Detect which cell encompasses the target text, then output its (X, Y) center coordinate. 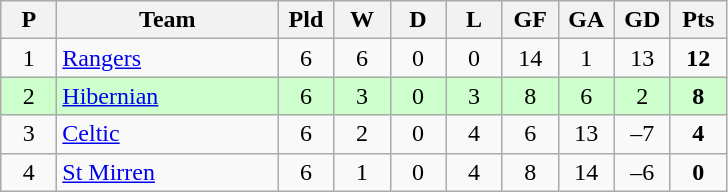
–7 (642, 134)
–6 (642, 172)
GA (586, 20)
D (418, 20)
W (362, 20)
GF (530, 20)
Celtic (168, 134)
Rangers (168, 58)
L (474, 20)
GD (642, 20)
P (29, 20)
Hibernian (168, 96)
12 (698, 58)
Pld (306, 20)
Pts (698, 20)
Team (168, 20)
St Mirren (168, 172)
